Return the [x, y] coordinate for the center point of the cell that contains the specified text.  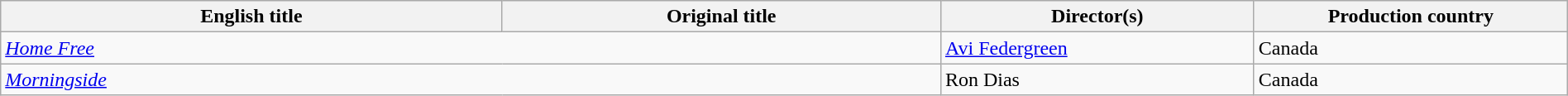
Morningside [471, 79]
Director(s) [1097, 17]
Avi Federgreen [1097, 48]
Original title [721, 17]
English title [251, 17]
Ron Dias [1097, 79]
Production country [1411, 17]
Home Free [471, 48]
